Provide the [X, Y] coordinate of the cell's center where the given text is located.  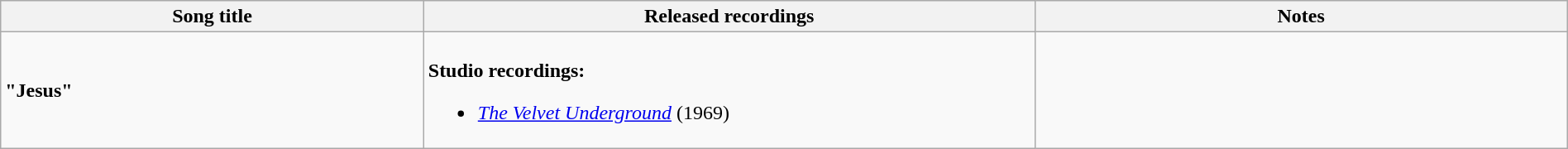
Studio recordings:The Velvet Underground (1969) [729, 90]
"Jesus" [213, 90]
Song title [213, 17]
Notes [1301, 17]
Released recordings [729, 17]
